Capture the cell that displays the provided text and extract its [x, y] central coordinate. 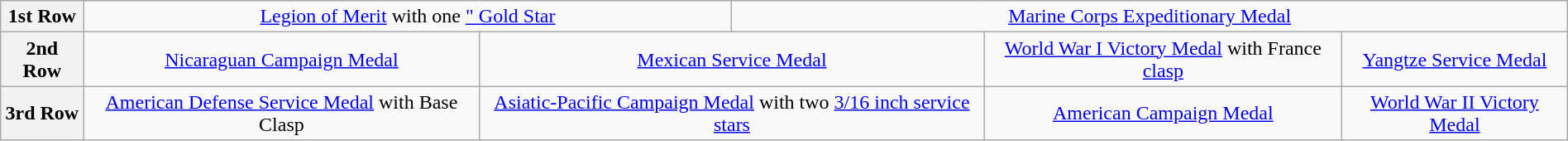
1st Row [42, 17]
Yangtze Service Medal [1456, 60]
Asiatic-Pacific Campaign Medal with two 3/16 inch service stars [732, 113]
Legion of Merit with one " Gold Star [408, 17]
Marine Corps Expeditionary Medal [1150, 17]
Nicaraguan Campaign Medal [281, 60]
3rd Row [42, 113]
Mexican Service Medal [732, 60]
2nd Row [42, 60]
American Campaign Medal [1163, 113]
American Defense Service Medal with Base Clasp [281, 113]
World War I Victory Medal with France clasp [1163, 60]
World War II Victory Medal [1456, 113]
